For the text-containing cell, return its midpoint in (x, y) coordinate format. 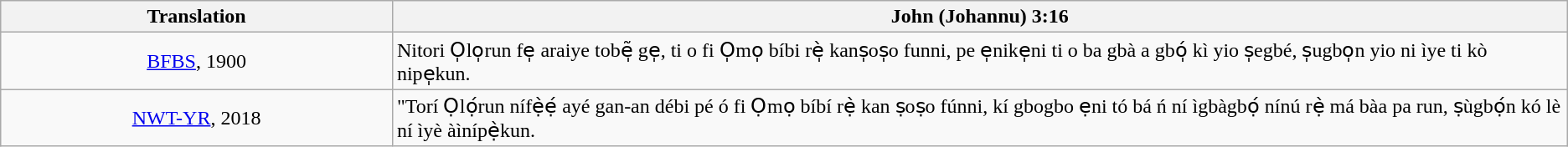
John (Johannu) 3:16 (980, 17)
Translation (197, 17)
BFBS, 1900 (197, 61)
NWT-YR, 2018 (197, 118)
